From the cell containing the given text, extract its center point as [x, y] coordinate. 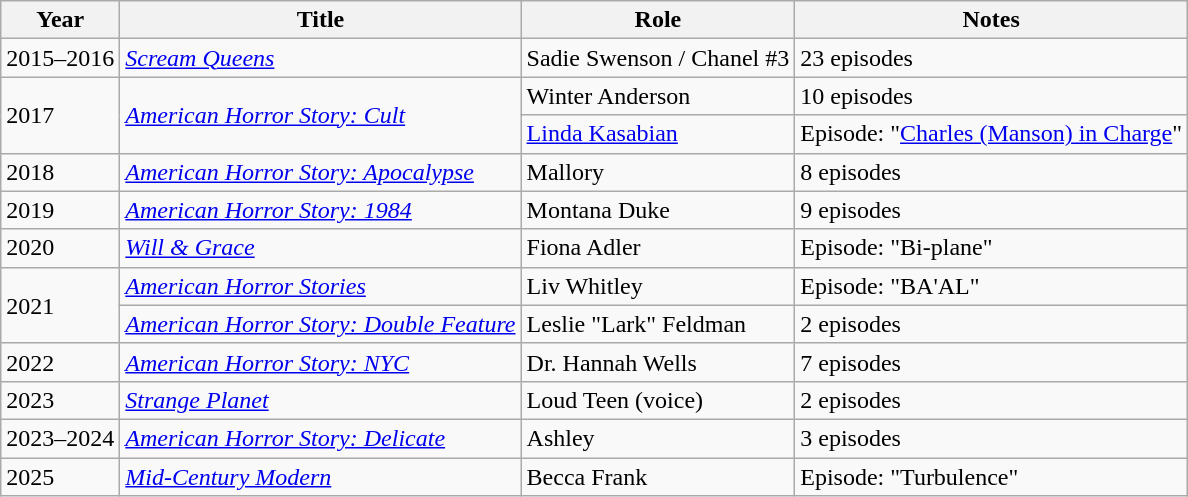
American Horror Story: Delicate [320, 438]
Title [320, 20]
Notes [992, 20]
Episode: "Turbulence" [992, 477]
Role [658, 20]
7 episodes [992, 362]
Loud Teen (voice) [658, 400]
Becca Frank [658, 477]
3 episodes [992, 438]
2019 [60, 210]
Episode: "Charles (Manson) in Charge" [992, 134]
Winter Anderson [658, 96]
Leslie "Lark" Feldman [658, 324]
2017 [60, 115]
Mid-Century Modern [320, 477]
9 episodes [992, 210]
Episode: "Bi-plane" [992, 248]
Year [60, 20]
American Horror Story: NYC [320, 362]
Scream Queens [320, 58]
American Horror Story: Double Feature [320, 324]
Montana Duke [658, 210]
Ashley [658, 438]
10 episodes [992, 96]
23 episodes [992, 58]
Mallory [658, 172]
2021 [60, 305]
American Horror Story: Cult [320, 115]
2020 [60, 248]
8 episodes [992, 172]
Linda Kasabian [658, 134]
2023–2024 [60, 438]
2022 [60, 362]
American Horror Story: 1984 [320, 210]
Liv Whitley [658, 286]
Will & Grace [320, 248]
Episode: "BA'AL" [992, 286]
Strange Planet [320, 400]
Dr. Hannah Wells [658, 362]
2025 [60, 477]
Fiona Adler [658, 248]
American Horror Stories [320, 286]
2018 [60, 172]
Sadie Swenson / Chanel #3 [658, 58]
2015–2016 [60, 58]
American Horror Story: Apocalypse [320, 172]
2023 [60, 400]
